Scan for the cell matching the given text and deliver its [x, y] coordinate at center. 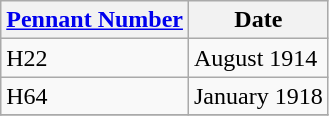
H64 [95, 96]
Date [258, 20]
H22 [95, 58]
August 1914 [258, 58]
Pennant Number [95, 20]
January 1918 [258, 96]
